Provide the (x, y) coordinate of the cell's center where the given text is located.  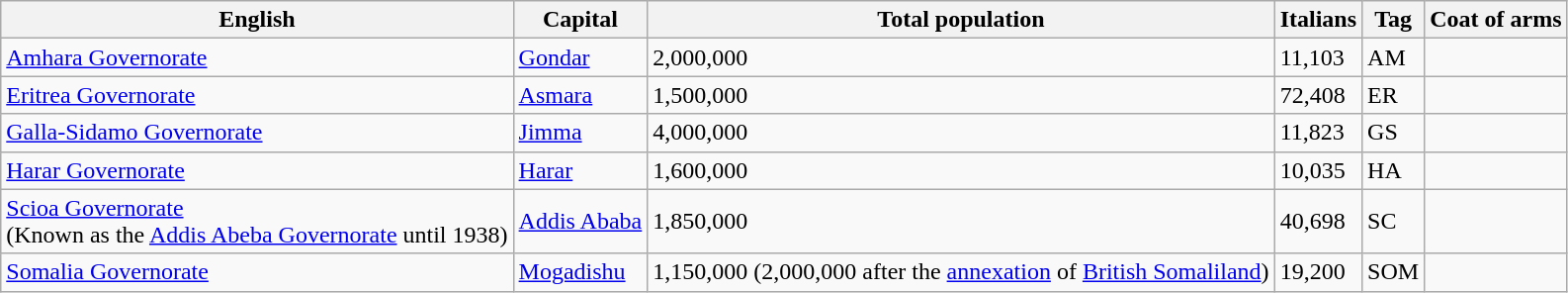
Coat of arms (1496, 20)
19,200 (1318, 272)
Amhara Governorate (257, 57)
11,103 (1318, 57)
1,150,000 (2,000,000 after the annexation of British Somaliland) (961, 272)
Addis Ababa (580, 222)
Jimma (580, 133)
Capital (580, 20)
2,000,000 (961, 57)
Harar (580, 170)
40,698 (1318, 222)
Italians (1318, 20)
SOM (1394, 272)
72,408 (1318, 95)
Harar Governorate (257, 170)
Mogadishu (580, 272)
1,500,000 (961, 95)
Total population (961, 20)
Galla-Sidamo Governorate (257, 133)
Tag (1394, 20)
Gondar (580, 57)
ER (1394, 95)
Scioa Governorate(Known as the Addis Abeba Governorate until 1938) (257, 222)
Eritrea Governorate (257, 95)
SC (1394, 222)
10,035 (1318, 170)
Somalia Governorate (257, 272)
1,600,000 (961, 170)
English (257, 20)
Asmara (580, 95)
AM (1394, 57)
HA (1394, 170)
1,850,000 (961, 222)
GS (1394, 133)
11,823 (1318, 133)
4,000,000 (961, 133)
